Provide the [x, y] coordinate of the cell's center where the given text is located.  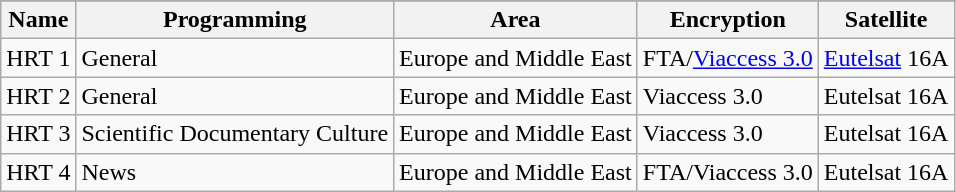
HRT 1 [38, 58]
Programming [235, 20]
HRT 2 [38, 96]
HRT 3 [38, 134]
Area [516, 20]
Name [38, 20]
HRT 4 [38, 172]
Encryption [728, 20]
News [235, 172]
Scientific Documentary Culture [235, 134]
Satellite [886, 20]
